Extract the [X, Y] coordinate from the center of the cell holding the provided text.  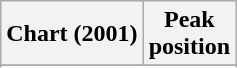
Chart (2001) [72, 34]
Peakposition [189, 34]
